Pinpoint the cell where the given text exists, returning its [X, Y] midpoint coordinate. 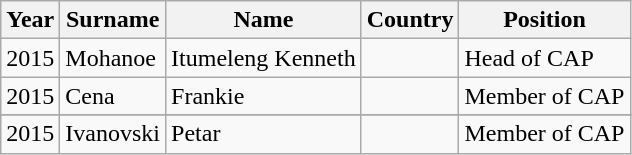
Petar [264, 134]
Itumeleng Kenneth [264, 58]
Frankie [264, 96]
Country [410, 20]
Year [30, 20]
Surname [113, 20]
Ivanovski [113, 134]
Name [264, 20]
Position [544, 20]
Cena [113, 96]
Head of CAP [544, 58]
Mohanoe [113, 58]
